Find where the given text appears and provide that cell's center as [x, y] coordinate. 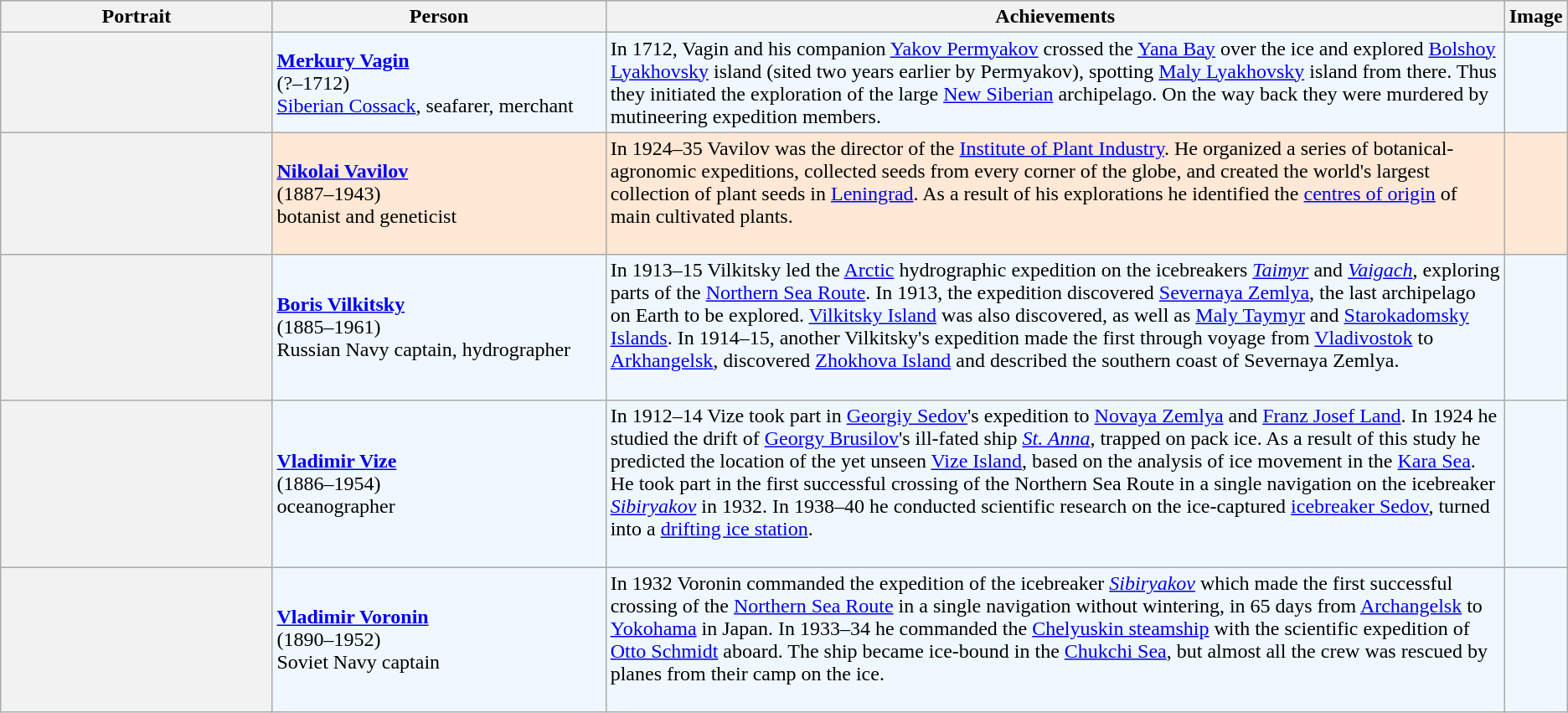
Portrait [137, 17]
Nikolai Vavilov (1887–1943)botanist and geneticist [439, 194]
Person [439, 17]
Vladimir Voronin (1890–1952)Soviet Navy captain [439, 640]
Image [1536, 17]
Merkury Vagin (?–1712)Siberian Cossack, seafarer, merchant [439, 82]
Vladimir Vize(1886–1954)oceanographer [439, 483]
Achievements [1055, 17]
Boris Vilkitsky(1885–1961)Russian Navy captain, hydrographer [439, 327]
